For the text-containing cell, return its midpoint in (X, Y) coordinate format. 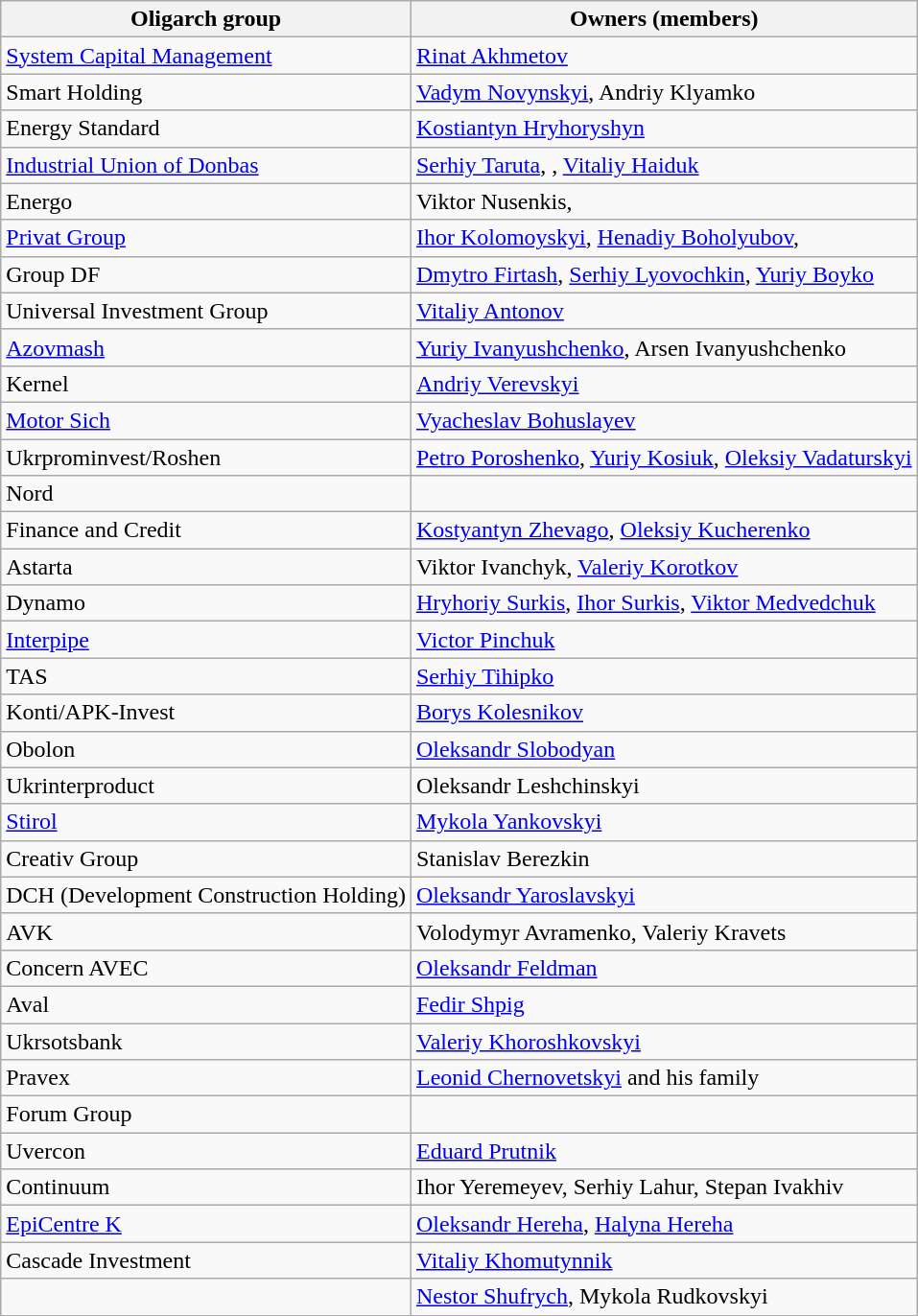
Motor Sich (206, 420)
Industrial Union of Donbas (206, 165)
Kernel (206, 384)
Azovmash (206, 347)
Serhiy Tihipko (664, 676)
Ihor Yeremeyev, Serhiy Lahur, Stepan Ivakhiv (664, 1187)
Oleksandr Leshchinskyi (664, 786)
Energo (206, 201)
Hryhoriy Surkis, Ihor Surkis, Viktor Medvedchuk (664, 603)
Petro Poroshenko, Yuriy Kosiuk, Oleksiy Vadaturskyi (664, 458)
Privat Group (206, 238)
Vadym Novynskyi, Andriy Klyamko (664, 92)
Cascade Investment (206, 1260)
Owners (members) (664, 19)
Fedir Shpig (664, 1004)
Oleksandr Yaroslavskyi (664, 895)
Obolon (206, 749)
Nestor Shufrych, Mykola Rudkovskyi (664, 1297)
Pravex (206, 1078)
Stanislav Berezkin (664, 858)
Ukrprominvest/Roshen (206, 458)
Universal Investment Group (206, 311)
DCH (Development Construction Holding) (206, 895)
Oleksandr Hereha, Halyna Hereha (664, 1224)
Ukrsotsbank (206, 1041)
Ihor Kolomoyskyi, Henadiy Boholyubov, (664, 238)
Kostyantyn Zhevago, Oleksiy Kucherenko (664, 530)
Dmytro Firtash, Serhiy Lyovochkin, Yuriy Boyko (664, 274)
Victor Pinchuk (664, 640)
System Capital Management (206, 56)
Astarta (206, 567)
Concern AVEC (206, 968)
TAS (206, 676)
Energy Standard (206, 129)
Continuum (206, 1187)
Vyacheslav Bohuslayev (664, 420)
Forum Group (206, 1115)
Ukrinterproduct (206, 786)
Serhiy Taruta, , Vitaliy Haiduk (664, 165)
Volodymyr Avramenko, Valeriy Kravets (664, 931)
Kostiantyn Hryhoryshyn (664, 129)
Konti/APK-Invest (206, 713)
Smart Holding (206, 92)
Viktor Ivanchyk, Valeriy Korotkov (664, 567)
Aval (206, 1004)
Mykola Yankovskyi (664, 822)
EpiCentre K (206, 1224)
Eduard Prutnik (664, 1151)
Uvercon (206, 1151)
Oligarch group (206, 19)
Oleksandr Feldman (664, 968)
Finance and Credit (206, 530)
Group DF (206, 274)
Borys Kolesnikov (664, 713)
Oleksandr Slobodyan (664, 749)
Yuriy Ivanyushchenko, Arsen Ivanyushchenko (664, 347)
Andriy Verevskyi (664, 384)
Creativ Group (206, 858)
Leonid Chernovetskyi and his family (664, 1078)
Vitaliy Antonov (664, 311)
Stirol (206, 822)
Nord (206, 494)
Rinat Akhmetov (664, 56)
Dynamo (206, 603)
Valeriy Khoroshkovskyi (664, 1041)
Vitaliy Khomutynnik (664, 1260)
AVK (206, 931)
Interpipe (206, 640)
Viktor Nusenkis, (664, 201)
